Return the [X, Y] coordinate for the center point of the cell that contains the specified text.  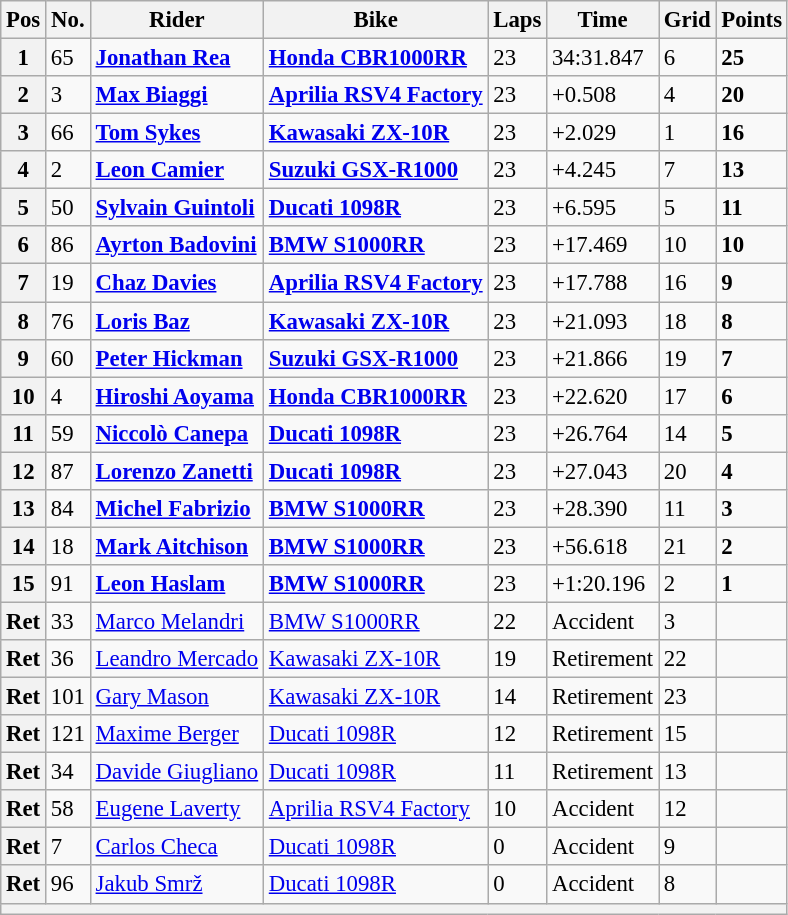
Ayrton Badovini [176, 245]
Laps [518, 20]
Eugene Laverty [176, 809]
Niccolò Canepa [176, 433]
+2.029 [603, 133]
34:31.847 [603, 58]
+17.788 [603, 283]
Leon Haslam [176, 584]
+28.390 [603, 509]
Hiroshi Aoyama [176, 396]
+1:20.196 [603, 584]
+17.469 [603, 245]
86 [68, 245]
Michel Fabrizio [176, 509]
Peter Hickman [176, 358]
Loris Baz [176, 321]
Jakub Smrž [176, 885]
84 [68, 509]
76 [68, 321]
Grid [686, 20]
+27.043 [603, 471]
87 [68, 471]
+22.620 [603, 396]
101 [68, 697]
17 [686, 396]
50 [68, 208]
Gary Mason [176, 697]
Chaz Davies [176, 283]
Time [603, 20]
Sylvain Guintoli [176, 208]
Jonathan Rea [176, 58]
+21.093 [603, 321]
Points [752, 20]
65 [68, 58]
25 [752, 58]
21 [686, 546]
Leandro Mercado [176, 659]
96 [68, 885]
59 [68, 433]
Bike [375, 20]
+21.866 [603, 358]
+56.618 [603, 546]
Leon Camier [176, 170]
Davide Giugliano [176, 772]
No. [68, 20]
Pos [24, 20]
60 [68, 358]
+0.508 [603, 95]
Maxime Berger [176, 734]
36 [68, 659]
33 [68, 621]
Rider [176, 20]
91 [68, 584]
121 [68, 734]
Marco Melandri [176, 621]
+26.764 [603, 433]
+4.245 [603, 170]
Lorenzo Zanetti [176, 471]
Mark Aitchison [176, 546]
58 [68, 809]
Carlos Checa [176, 847]
+6.595 [603, 208]
34 [68, 772]
Max Biaggi [176, 95]
Tom Sykes [176, 133]
66 [68, 133]
